Return (X, Y) of the center of cell containing provided text 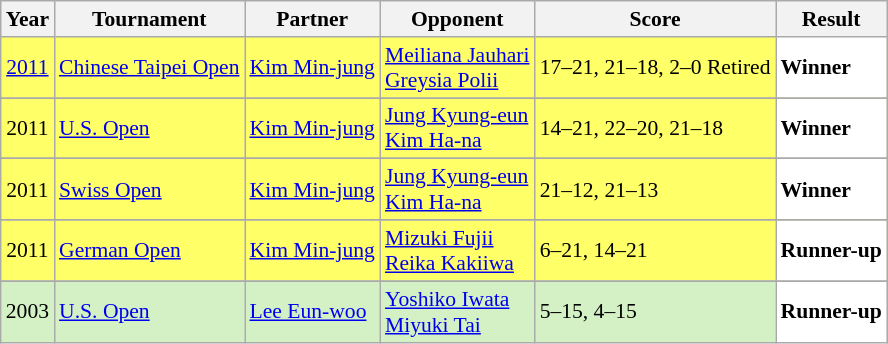
Swiss Open (149, 190)
Lee Eun-woo (312, 312)
Year (28, 19)
21–12, 21–13 (656, 190)
Mizuki Fujii Reika Kakiiwa (458, 250)
Score (656, 19)
5–15, 4–15 (656, 312)
Chinese Taipei Open (149, 68)
Partner (312, 19)
Tournament (149, 19)
6–21, 14–21 (656, 250)
Opponent (458, 19)
14–21, 22–20, 21–18 (656, 128)
Meiliana Jauhari Greysia Polii (458, 68)
17–21, 21–18, 2–0 Retired (656, 68)
Result (832, 19)
Yoshiko Iwata Miyuki Tai (458, 312)
2003 (28, 312)
German Open (149, 250)
